Locate the cell with the specified text and output its (X, Y) center coordinate. 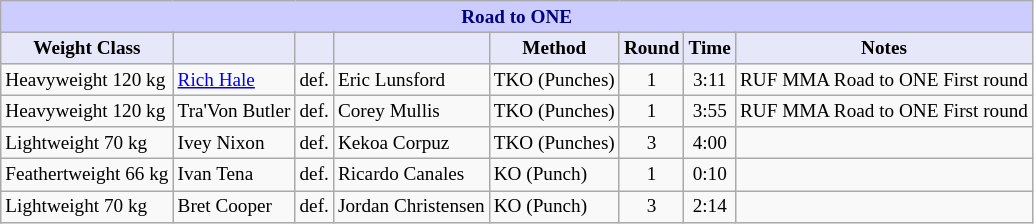
Rich Hale (234, 80)
Kekoa Corpuz (411, 143)
Weight Class (87, 48)
Corey Mullis (411, 111)
3:11 (710, 80)
Time (710, 48)
2:14 (710, 206)
Feathertweight 66 kg (87, 175)
Road to ONE (517, 17)
Bret Cooper (234, 206)
Eric Lunsford (411, 80)
Jordan Christensen (411, 206)
Notes (884, 48)
Ivan Tena (234, 175)
Ricardo Canales (411, 175)
Ivey Nixon (234, 143)
3:55 (710, 111)
4:00 (710, 143)
Round (652, 48)
Tra'Von Butler (234, 111)
Method (554, 48)
0:10 (710, 175)
